Locate the cell with the specified text and output its [X, Y] center coordinate. 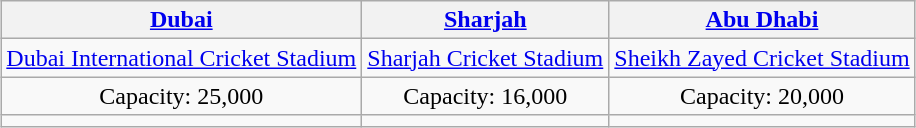
Abu Dhabi [762, 20]
Dubai [182, 20]
Capacity: 16,000 [486, 96]
Sharjah Cricket Stadium [486, 58]
Sharjah [486, 20]
Capacity: 25,000 [182, 96]
Dubai International Cricket Stadium [182, 58]
Capacity: 20,000 [762, 96]
Sheikh Zayed Cricket Stadium [762, 58]
